Output the (X, Y) coordinate of the center of the cell containing the given text.  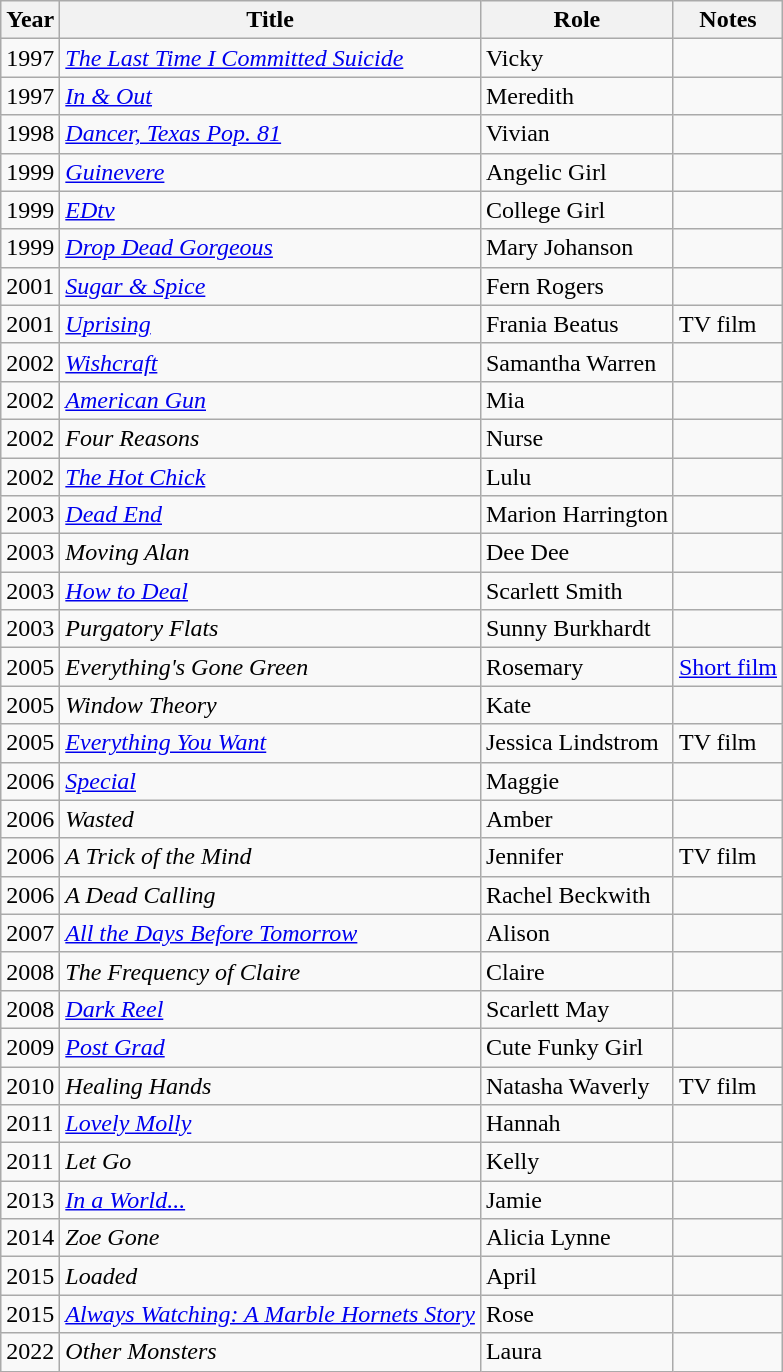
Short film (728, 667)
Other Monsters (270, 1352)
Dee Dee (576, 553)
Dark Reel (270, 1009)
The Last Time I Committed Suicide (270, 58)
2009 (30, 1047)
Everything's Gone Green (270, 667)
Sunny Burkhardt (576, 629)
The Frequency of Claire (270, 971)
Vivian (576, 134)
Kate (576, 705)
Zoe Gone (270, 1238)
College Girl (576, 210)
Nurse (576, 438)
Claire (576, 971)
Natasha Waverly (576, 1085)
Frania Beatus (576, 324)
Lovely Molly (270, 1124)
American Gun (270, 400)
Lulu (576, 477)
A Trick of the Mind (270, 857)
Wishcraft (270, 362)
Purgatory Flats (270, 629)
Scarlett Smith (576, 591)
2014 (30, 1238)
EDtv (270, 210)
How to Deal (270, 591)
Dead End (270, 515)
Scarlett May (576, 1009)
Mia (576, 400)
All the Days Before Tomorrow (270, 933)
Rachel Beckwith (576, 895)
Samantha Warren (576, 362)
Angelic Girl (576, 172)
Jessica Lindstrom (576, 743)
Marion Harrington (576, 515)
2010 (30, 1085)
Window Theory (270, 705)
2007 (30, 933)
Jamie (576, 1200)
Kelly (576, 1162)
In & Out (270, 96)
April (576, 1276)
Sugar & Spice (270, 286)
Year (30, 20)
Rose (576, 1314)
Healing Hands (270, 1085)
Drop Dead Gorgeous (270, 248)
Alicia Lynne (576, 1238)
Special (270, 781)
Let Go (270, 1162)
Alison (576, 933)
Mary Johanson (576, 248)
Hannah (576, 1124)
Dancer, Texas Pop. 81 (270, 134)
Title (270, 20)
Guinevere (270, 172)
Cute Funky Girl (576, 1047)
In a World... (270, 1200)
Vicky (576, 58)
Fern Rogers (576, 286)
Uprising (270, 324)
Maggie (576, 781)
Loaded (270, 1276)
Rosemary (576, 667)
Wasted (270, 819)
Amber (576, 819)
Jennifer (576, 857)
Meredith (576, 96)
2013 (30, 1200)
Laura (576, 1352)
2022 (30, 1352)
1998 (30, 134)
Notes (728, 20)
Always Watching: A Marble Hornets Story (270, 1314)
Moving Alan (270, 553)
A Dead Calling (270, 895)
Post Grad (270, 1047)
Role (576, 20)
The Hot Chick (270, 477)
Everything You Want (270, 743)
Four Reasons (270, 438)
